Identify which cell holds the provided text, then report its (x, y) central coordinate. 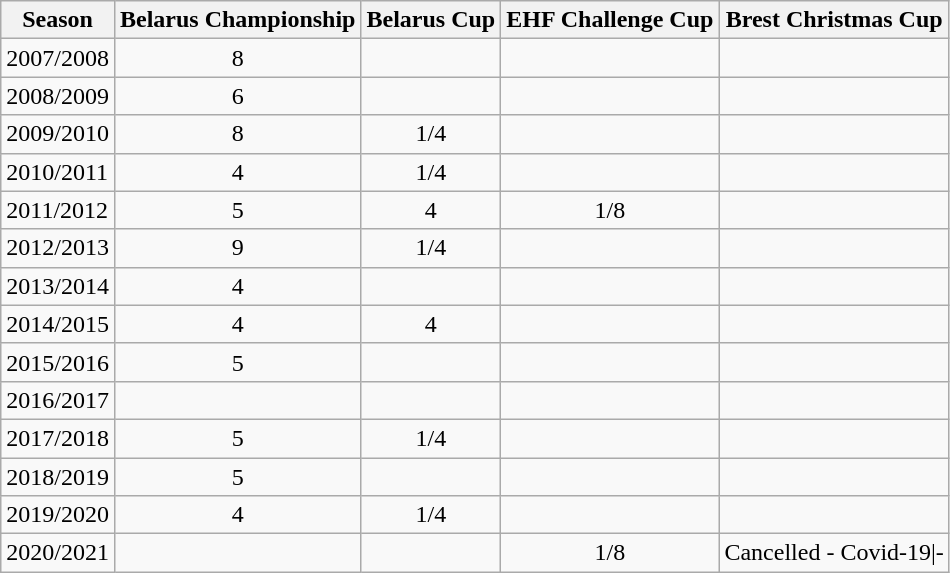
2020/2021 (58, 553)
Cancelled - Covid-19|- (834, 553)
2015/2016 (58, 362)
Belarus Championship (237, 20)
Belarus Cup (431, 20)
2018/2019 (58, 477)
Season (58, 20)
2014/2015 (58, 324)
2013/2014 (58, 286)
2019/2020 (58, 515)
EHF Challenge Cup (610, 20)
2016/2017 (58, 400)
2009/2010 (58, 134)
2017/2018 (58, 438)
6 (237, 96)
2007/2008 (58, 58)
2010/2011 (58, 172)
2012/2013 (58, 248)
9 (237, 248)
2008/2009 (58, 96)
2011/2012 (58, 210)
Brest Christmas Cup (834, 20)
